For the text-containing cell, return its midpoint in (X, Y) coordinate format. 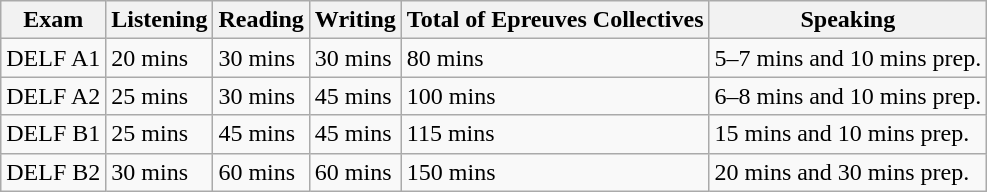
115 mins (555, 134)
Speaking (848, 20)
150 mins (555, 172)
80 mins (555, 58)
Total of Epreuves Collectives (555, 20)
Listening (160, 20)
20 mins and 30 mins prep. (848, 172)
DELF B2 (54, 172)
100 mins (555, 96)
DELF B1 (54, 134)
Writing (355, 20)
DELF A2 (54, 96)
15 mins and 10 mins prep. (848, 134)
Exam (54, 20)
Reading (261, 20)
6–8 mins and 10 mins prep. (848, 96)
5–7 mins and 10 mins prep. (848, 58)
20 mins (160, 58)
DELF A1 (54, 58)
